Determine the [x, y] coordinate at the center of the cell enclosing the given text.  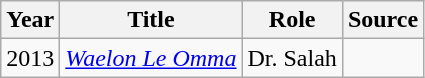
Dr. Salah [292, 58]
Title [151, 20]
Role [292, 20]
Waelon Le Omma [151, 58]
Source [382, 20]
2013 [30, 58]
Year [30, 20]
